For the text-containing cell, return its midpoint in (x, y) coordinate format. 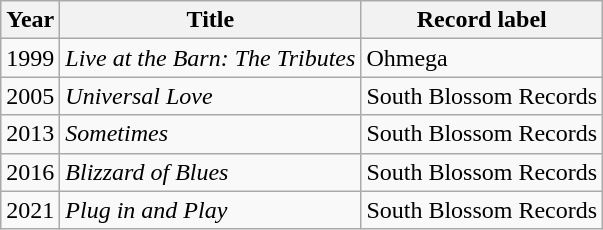
Blizzard of Blues (210, 172)
2021 (30, 210)
Year (30, 20)
2013 (30, 134)
Sometimes (210, 134)
Plug in and Play (210, 210)
Live at the Barn: The Tributes (210, 58)
1999 (30, 58)
2016 (30, 172)
Title (210, 20)
Ohmega (482, 58)
Universal Love (210, 96)
Record label (482, 20)
2005 (30, 96)
